Detect which cell encompasses the target text, then output its (x, y) center coordinate. 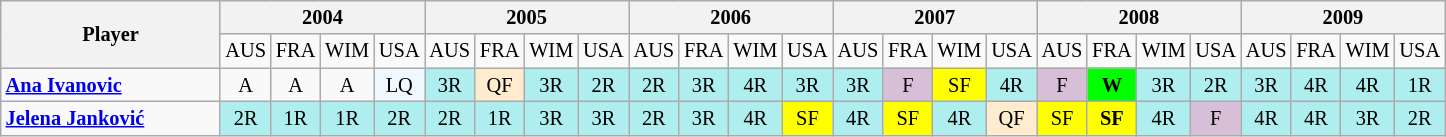
2006 (731, 17)
2004 (322, 17)
Player (111, 34)
Jelena Janković (111, 118)
Ana Ivanovic (111, 85)
2009 (1343, 17)
2008 (1139, 17)
2005 (526, 17)
2007 (935, 17)
W (1112, 85)
LQ (399, 85)
